Return the (X, Y) coordinate for the center point of the cell that contains the specified text.  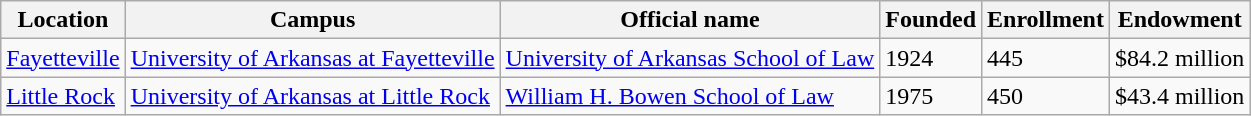
1924 (931, 58)
Location (63, 20)
Official name (690, 20)
Endowment (1179, 20)
Founded (931, 20)
450 (1046, 96)
Enrollment (1046, 20)
University of Arkansas at Little Rock (312, 96)
$84.2 million (1179, 58)
Campus (312, 20)
Little Rock (63, 96)
University of Arkansas School of Law (690, 58)
445 (1046, 58)
$43.4 million (1179, 96)
William H. Bowen School of Law (690, 96)
1975 (931, 96)
Fayetteville (63, 58)
University of Arkansas at Fayetteville (312, 58)
